Output the (X, Y) coordinate of the center of the cell containing the given text.  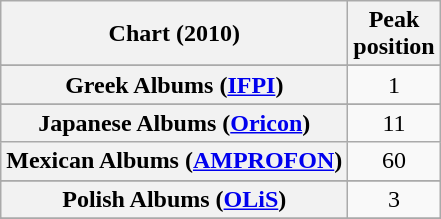
60 (394, 161)
3 (394, 199)
Polish Albums (OLiS) (174, 199)
11 (394, 123)
Japanese Albums (Oricon) (174, 123)
1 (394, 85)
Peak position (394, 34)
Chart (2010) (174, 34)
Greek Albums (IFPI) (174, 85)
Mexican Albums (AMPROFON) (174, 161)
